Return the (X, Y) coordinate for the center point of the cell that contains the specified text.  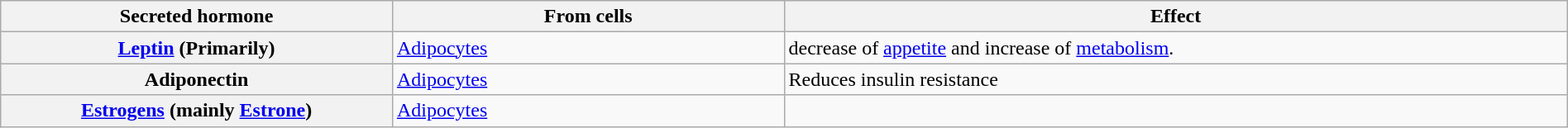
Reduces insulin resistance (1176, 79)
decrease of appetite and increase of metabolism. (1176, 48)
Effect (1176, 17)
Leptin (Primarily) (197, 48)
From cells (588, 17)
Secreted hormone (197, 17)
Estrogens (mainly Estrone) (197, 111)
Adiponectin (197, 79)
